Capture the cell that displays the provided text and extract its (X, Y) central coordinate. 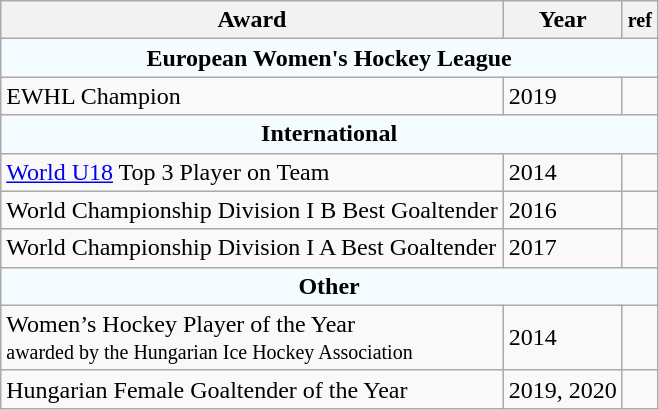
Women’s Hockey Player of the Yearawarded by the Hungarian Ice Hockey Association (252, 338)
2019, 2020 (562, 389)
European Women's Hockey League (330, 58)
ref (640, 20)
Year (562, 20)
Award (252, 20)
World U18 Top 3 Player on Team (252, 172)
Hungarian Female Goaltender of the Year (252, 389)
2017 (562, 248)
2016 (562, 210)
2019 (562, 96)
World Championship Division I B Best Goaltender (252, 210)
World Championship Division I A Best Goaltender (252, 248)
International (330, 134)
Other (330, 286)
EWHL Champion (252, 96)
